From the cell containing the given text, extract its center point as [x, y] coordinate. 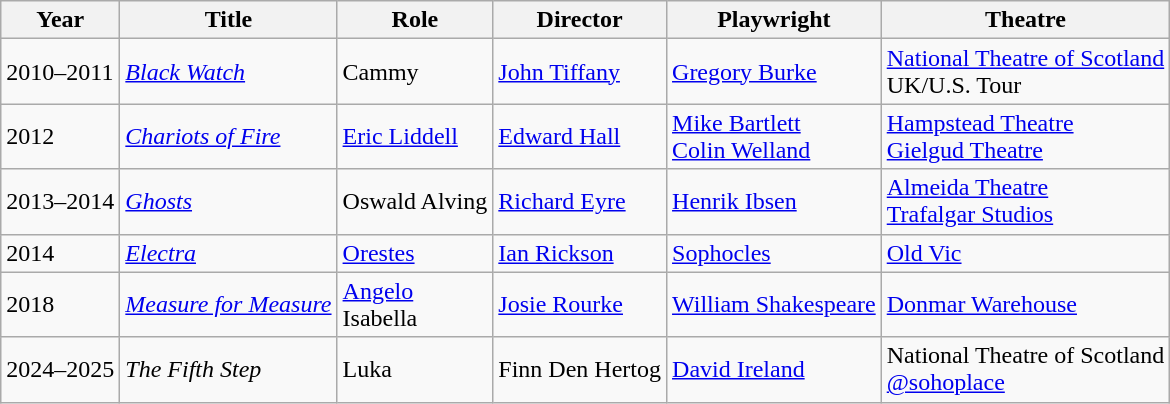
Ian Rickson [580, 253]
Finn Den Hertog [580, 370]
Chariots of Fire [228, 136]
2024–2025 [60, 370]
Richard Eyre [580, 202]
Role [415, 20]
2010–2011 [60, 72]
2012 [60, 136]
Oswald Alving [415, 202]
David Ireland [774, 370]
Josie Rourke [580, 304]
Donmar Warehouse [1026, 304]
2014 [60, 253]
Playwright [774, 20]
Measure for Measure [228, 304]
Sophocles [774, 253]
Angelo Isabella [415, 304]
Almeida Theatre Trafalgar Studios [1026, 202]
Orestes [415, 253]
Eric Liddell [415, 136]
Henrik Ibsen [774, 202]
2018 [60, 304]
National Theatre of Scotland @sohoplace [1026, 370]
2013–2014 [60, 202]
John Tiffany [580, 72]
Ghosts [228, 202]
Cammy [415, 72]
Director [580, 20]
Theatre [1026, 20]
Electra [228, 253]
Title [228, 20]
Edward Hall [580, 136]
Luka [415, 370]
National Theatre of Scotland UK/U.S. Tour [1026, 72]
Mike Bartlett Colin Welland [774, 136]
The Fifth Step [228, 370]
Year [60, 20]
Gregory Burke [774, 72]
William Shakespeare [774, 304]
Black Watch [228, 72]
Hampstead Theatre Gielgud Theatre [1026, 136]
Old Vic [1026, 253]
